Scan for the cell matching the given text and deliver its (X, Y) coordinate at center. 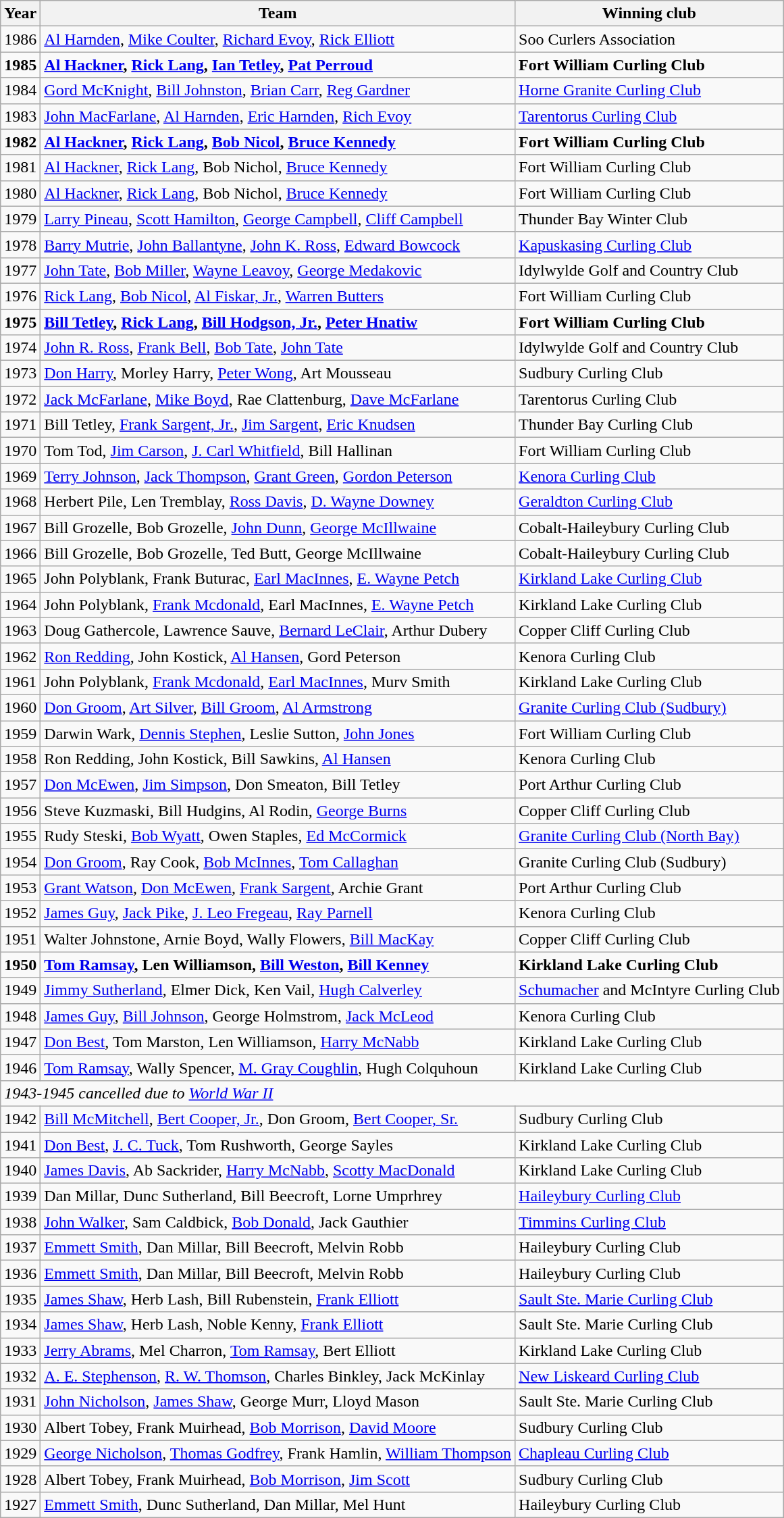
1955 (20, 836)
Year (20, 14)
Granite Curling Club (North Bay) (650, 836)
1977 (20, 270)
1982 (20, 142)
Rick Lang, Bob Nicol, Al Fiskar, Jr., Warren Butters (278, 296)
Thunder Bay Curling Club (650, 425)
Al Hackner, Rick Lang, Ian Tetley, Pat Perroud (278, 65)
Al Harnden, Mike Coulter, Richard Evoy, Rick Elliott (278, 39)
Chapleau Curling Club (650, 1453)
1938 (20, 1222)
1975 (20, 322)
1971 (20, 425)
Herbert Pile, Len Tremblay, Ross Davis, D. Wayne Downey (278, 502)
Tom Tod, Jim Carson, J. Carl Whitfield, Bill Hallinan (278, 451)
Albert Tobey, Frank Muirhead, Bob Morrison, David Moore (278, 1427)
1970 (20, 451)
Bill Tetley, Rick Lang, Bill Hodgson, Jr., Peter Hnatiw (278, 322)
Don Best, Tom Marston, Len Williamson, Harry McNabb (278, 1042)
Thunder Bay Winter Club (650, 219)
Bill McMitchell, Bert Cooper, Jr., Don Groom, Bert Cooper, Sr. (278, 1119)
Bill Grozelle, Bob Grozelle, John Dunn, George McIllwaine (278, 528)
New Liskeard Curling Club (650, 1376)
Jimmy Sutherland, Elmer Dick, Ken Vail, Hugh Calverley (278, 990)
1942 (20, 1119)
Barry Mutrie, John Ballantyne, John K. Ross, Edward Bowcock (278, 245)
1965 (20, 579)
1973 (20, 374)
Don Groom, Art Silver, Bill Groom, Al Armstrong (278, 707)
1954 (20, 862)
1934 (20, 1325)
1948 (20, 1016)
1972 (20, 399)
1943-1945 cancelled due to World War II (392, 1093)
John Polyblank, Frank Mcdonald, Earl MacInnes, Murv Smith (278, 682)
1966 (20, 553)
Soo Curlers Association (650, 39)
1983 (20, 116)
John Nicholson, James Shaw, George Murr, Lloyd Mason (278, 1402)
George Nicholson, Thomas Godfrey, Frank Hamlin, William Thompson (278, 1453)
1929 (20, 1453)
1949 (20, 990)
1936 (20, 1273)
1981 (20, 168)
1968 (20, 502)
1984 (20, 91)
1947 (20, 1042)
Timmins Curling Club (650, 1222)
Kapuskasing Curling Club (650, 245)
1928 (20, 1479)
John Walker, Sam Caldbick, Bob Donald, Jack Gauthier (278, 1222)
Steve Kuzmaski, Bill Hudgins, Al Rodin, George Burns (278, 811)
John Polyblank, Frank Buturac, Earl MacInnes, E. Wayne Petch (278, 579)
Ron Redding, John Kostick, Al Hansen, Gord Peterson (278, 656)
1958 (20, 759)
James Guy, Jack Pike, J. Leo Fregeau, Ray Parnell (278, 913)
Don Best, J. C. Tuck, Tom Rushworth, George Sayles (278, 1145)
1962 (20, 656)
Tom Ramsay, Wally Spencer, M. Gray Coughlin, Hugh Colquhoun (278, 1067)
Geraldton Curling Club (650, 502)
Larry Pineau, Scott Hamilton, George Campbell, Cliff Campbell (278, 219)
John MacFarlane, Al Harnden, Eric Harnden, Rich Evoy (278, 116)
1960 (20, 707)
1959 (20, 733)
1978 (20, 245)
1956 (20, 811)
Ron Redding, John Kostick, Bill Sawkins, Al Hansen (278, 759)
Bill Grozelle, Bob Grozelle, Ted Butt, George McIllwaine (278, 553)
1957 (20, 785)
1974 (20, 348)
Darwin Wark, Dennis Stephen, Leslie Sutton, John Jones (278, 733)
1967 (20, 528)
1980 (20, 193)
1976 (20, 296)
1933 (20, 1350)
Don Groom, Ray Cook, Bob McInnes, Tom Callaghan (278, 862)
1932 (20, 1376)
James Shaw, Herb Lash, Bill Rubenstein, Frank Elliott (278, 1299)
Al Hackner, Rick Lang, Bob Nicol, Bruce Kennedy (278, 142)
1951 (20, 939)
1979 (20, 219)
1941 (20, 1145)
Team (278, 14)
1986 (20, 39)
James Davis, Ab Sackrider, Harry McNabb, Scotty MacDonald (278, 1171)
Horne Granite Curling Club (650, 91)
John Tate, Bob Miller, Wayne Leavoy, George Medakovic (278, 270)
Albert Tobey, Frank Muirhead, Bob Morrison, Jim Scott (278, 1479)
1961 (20, 682)
Tom Ramsay, Len Williamson, Bill Weston, Bill Kenney (278, 965)
Don Harry, Morley Harry, Peter Wong, Art Mousseau (278, 374)
A. E. Stephenson, R. W. Thomson, Charles Binkley, Jack McKinlay (278, 1376)
Don McEwen, Jim Simpson, Don Smeaton, Bill Tetley (278, 785)
James Guy, Bill Johnson, George Holmstrom, Jack McLeod (278, 1016)
1946 (20, 1067)
Grant Watson, Don McEwen, Frank Sargent, Archie Grant (278, 888)
1940 (20, 1171)
1952 (20, 913)
1964 (20, 605)
1927 (20, 1504)
1939 (20, 1196)
Jerry Abrams, Mel Charron, Tom Ramsay, Bert Elliott (278, 1350)
John R. Ross, Frank Bell, Bob Tate, John Tate (278, 348)
Bill Tetley, Frank Sargent, Jr., Jim Sargent, Eric Knudsen (278, 425)
1937 (20, 1248)
1985 (20, 65)
Walter Johnstone, Arnie Boyd, Wally Flowers, Bill MacKay (278, 939)
Emmett Smith, Dunc Sutherland, Dan Millar, Mel Hunt (278, 1504)
James Shaw, Herb Lash, Noble Kenny, Frank Elliott (278, 1325)
Gord McKnight, Bill Johnston, Brian Carr, Reg Gardner (278, 91)
Rudy Steski, Bob Wyatt, Owen Staples, Ed McCormick (278, 836)
Jack McFarlane, Mike Boyd, Rae Clattenburg, Dave McFarlane (278, 399)
Terry Johnson, Jack Thompson, Grant Green, Gordon Peterson (278, 476)
Schumacher and McIntyre Curling Club (650, 990)
Doug Gathercole, Lawrence Sauve, Bernard LeClair, Arthur Dubery (278, 630)
Dan Millar, Dunc Sutherland, Bill Beecroft, Lorne Umprhrey (278, 1196)
1931 (20, 1402)
1953 (20, 888)
1935 (20, 1299)
1950 (20, 965)
1963 (20, 630)
1930 (20, 1427)
1969 (20, 476)
John Polyblank, Frank Mcdonald, Earl MacInnes, E. Wayne Petch (278, 605)
Winning club (650, 14)
